Locate the cell with the specified text and output its (x, y) center coordinate. 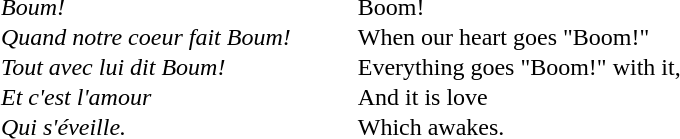
Quand notre coeur fait Boum! (178, 38)
Et c'est l'amour (178, 98)
Tout avec lui dit Boum! (178, 68)
